Pinpoint the cell where the given text exists, returning its [x, y] midpoint coordinate. 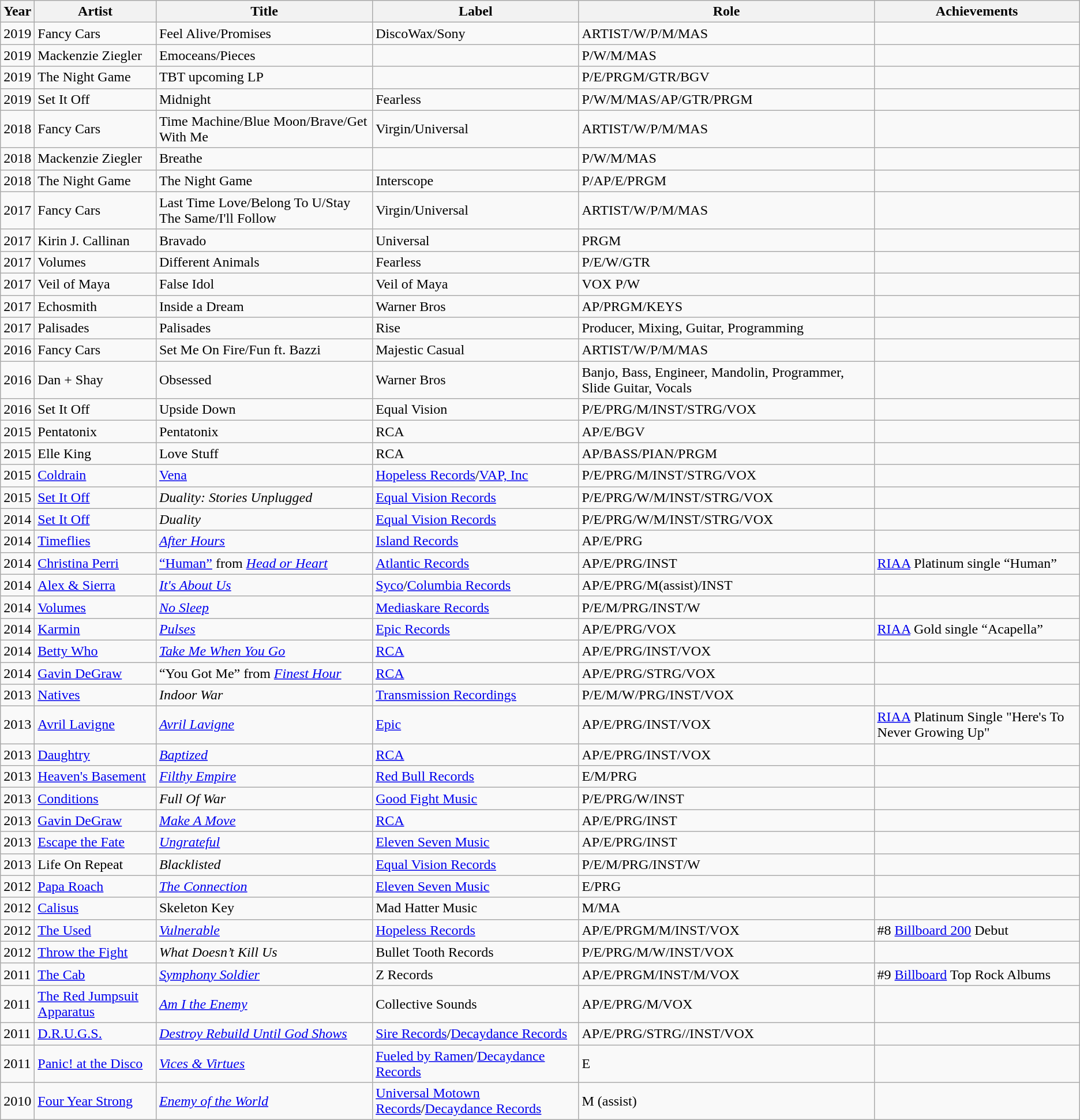
Blacklisted [264, 864]
Label [475, 12]
Coldrain [96, 475]
Make A Move [264, 821]
Calisus [96, 908]
Timeflies [96, 541]
Betty Who [96, 651]
AP/E/PRG [726, 541]
P/E/W/GTR [726, 262]
“You Got Me” from Finest Hour [264, 673]
M (assist) [726, 1101]
Midnight [264, 99]
Epic [475, 725]
Natives [96, 695]
Conditions [96, 799]
Throw the Fight [96, 952]
Filthy Empire [264, 777]
Good Fight Music [475, 799]
Time Machine/Blue Moon/Brave/Get With Me [264, 129]
Universal [475, 240]
Emoceans/Pieces [264, 55]
Mad Hatter Music [475, 908]
Bravado [264, 240]
AP/BASS/PIAN/PRGM [726, 454]
Life On Repeat [96, 864]
Christina Perri [96, 563]
It's About Us [264, 585]
AP/E/PRGM/M/INST/VOX [726, 930]
AP/PRGM/KEYS [726, 306]
Enemy of the World [264, 1101]
The Cab [96, 974]
Interscope [475, 181]
Universal Motown Records/Decaydance Records [475, 1101]
P/AP/E/PRGM [726, 181]
Vena [264, 475]
P/E/M/W/PRG/INST/VOX [726, 695]
Upside Down [264, 410]
AP/E/PRG/STRG//INST/VOX [726, 1033]
Year [17, 12]
Kirin J. Callinan [96, 240]
Take Me When You Go [264, 651]
Role [726, 12]
E/PRG [726, 886]
E [726, 1063]
DiscoWax/Sony [475, 33]
P/W/M/MAS/AP/GTR/PRGM [726, 99]
Baptized [264, 755]
Z Records [475, 974]
The Used [96, 930]
No Sleep [264, 607]
Red Bull Records [475, 777]
Pulses [264, 629]
Last Time Love/Belong To U/Stay The Same/I'll Follow [264, 210]
Fueled by Ramen/Decaydance Records [475, 1063]
Duality: Stories Unplugged [264, 497]
Destroy Rebuild Until God Shows [264, 1033]
D.R.U.G.S. [96, 1033]
Epic Records [475, 629]
Symphony Soldier [264, 974]
Equal Vision [475, 410]
RIAA Platinum single “Human” [977, 563]
Heaven's Basement [96, 777]
Alex & Sierra [96, 585]
#9 Billboard Top Rock Albums [977, 974]
#8 Billboard 200 Debut [977, 930]
Achievements [977, 12]
M/MA [726, 908]
Obsessed [264, 380]
Banjo, Bass, Engineer, Mandolin, Programmer, Slide Guitar, Vocals [726, 380]
Sire Records/Decaydance Records [475, 1033]
Island Records [475, 541]
Am I the Enemy [264, 1004]
Producer, Mixing, Guitar, Programming [726, 328]
RIAA Gold single “Acapella” [977, 629]
Vices & Virtues [264, 1063]
AP/E/PRGM/INST/M/VOX [726, 974]
P/E/PRG/M/W/INST/VOX [726, 952]
Panic! at the Disco [96, 1063]
Artist [96, 12]
The Connection [264, 886]
Breathe [264, 159]
AP/E/PRG/M/VOX [726, 1004]
VOX P/W [726, 284]
Title [264, 12]
Full Of War [264, 799]
Different Animals [264, 262]
P/E/PRG/W/INST [726, 799]
AP/E/PRG/M(assist)/INST [726, 585]
Transmission Recordings [475, 695]
Mediaskare Records [475, 607]
Hopeless Records [475, 930]
“Human” from Head or Heart [264, 563]
Set Me On Fire/Fun ft. Bazzi [264, 350]
Feel Alive/Promises [264, 33]
E/M/PRG [726, 777]
Indoor War [264, 695]
Ungrateful [264, 842]
2010 [17, 1101]
Majestic Casual [475, 350]
Collective Sounds [475, 1004]
What Doesn’t Kill Us [264, 952]
Bullet Tooth Records [475, 952]
Inside a Dream [264, 306]
Daughtry [96, 755]
Four Year Strong [96, 1101]
Karmin [96, 629]
After Hours [264, 541]
AP/E/PRG/STRG/VOX [726, 673]
Atlantic Records [475, 563]
Escape the Fate [96, 842]
Elle King [96, 454]
Duality [264, 519]
Vulnerable [264, 930]
Skeleton Key [264, 908]
RIAA Platinum Single "Here's To Never Growing Up" [977, 725]
PRGM [726, 240]
AP/E/PRG/VOX [726, 629]
Love Stuff [264, 454]
Rise [475, 328]
TBT upcoming LP [264, 77]
Papa Roach [96, 886]
P/E/PRGM/GTR/BGV [726, 77]
The Red Jumpsuit Apparatus [96, 1004]
Dan + Shay [96, 380]
AP/E/BGV [726, 432]
Echosmith [96, 306]
Hopeless Records/VAP, Inc [475, 475]
Syco/Columbia Records [475, 585]
False Idol [264, 284]
